Return the (X, Y) coordinate for the center point of the cell that contains the specified text.  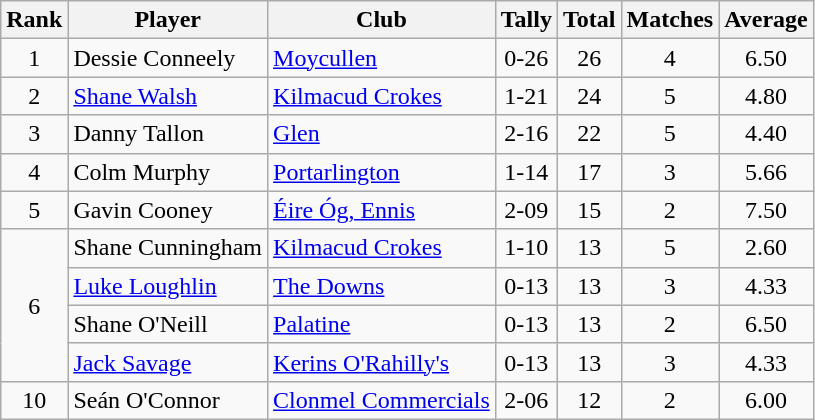
Shane O'Neill (168, 324)
1 (34, 58)
Total (589, 20)
22 (589, 134)
5.66 (766, 172)
12 (589, 400)
Gavin Cooney (168, 210)
10 (34, 400)
Seán O'Connor (168, 400)
Shane Walsh (168, 96)
Matches (670, 20)
Kerins O'Rahilly's (382, 362)
Colm Murphy (168, 172)
1-21 (526, 96)
The Downs (382, 286)
Portarlington (382, 172)
Player (168, 20)
Club (382, 20)
Luke Loughlin (168, 286)
2.60 (766, 248)
1-10 (526, 248)
Éire Óg, Ennis (382, 210)
2-09 (526, 210)
0-26 (526, 58)
26 (589, 58)
2-16 (526, 134)
4.40 (766, 134)
4.80 (766, 96)
1-14 (526, 172)
17 (589, 172)
Jack Savage (168, 362)
Glen (382, 134)
6 (34, 305)
Danny Tallon (168, 134)
Moycullen (382, 58)
Average (766, 20)
Dessie Conneely (168, 58)
7.50 (766, 210)
15 (589, 210)
2-06 (526, 400)
24 (589, 96)
6.00 (766, 400)
Clonmel Commercials (382, 400)
Tally (526, 20)
Rank (34, 20)
Shane Cunningham (168, 248)
Palatine (382, 324)
